Extract the [x, y] coordinate from the center of the cell holding the provided text.  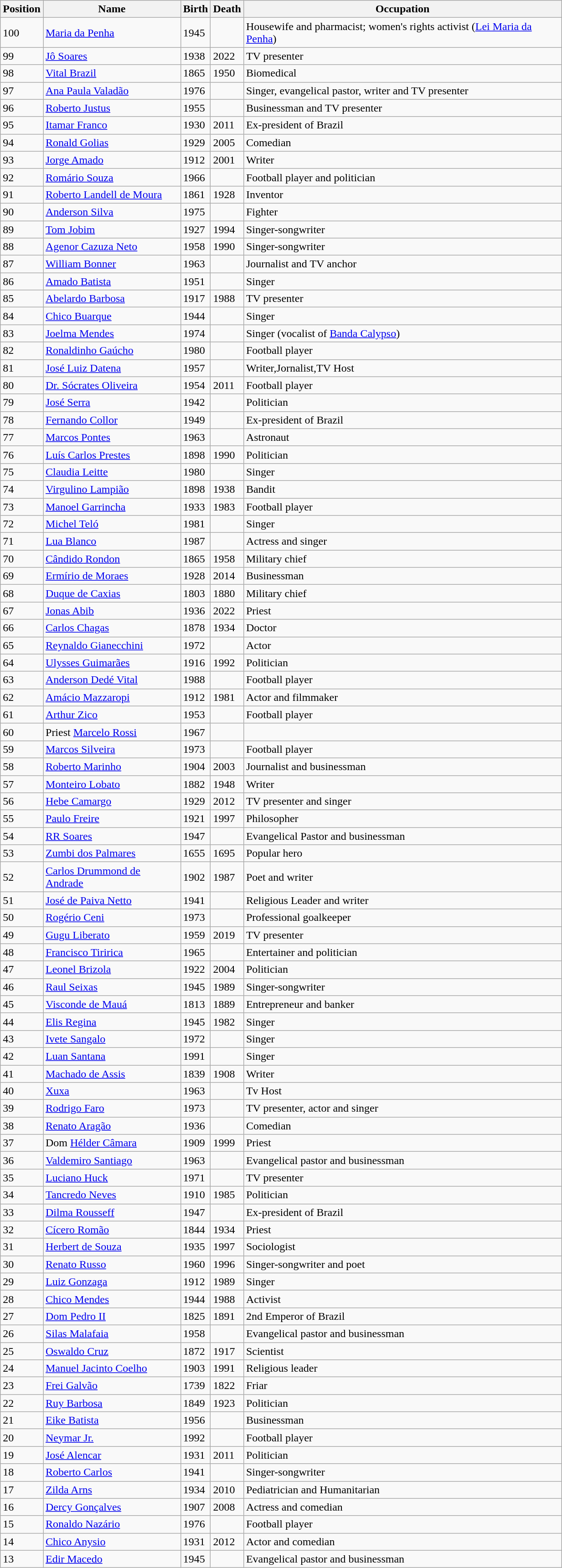
80 [22, 385]
77 [22, 437]
15 [22, 1524]
Eike Batista [112, 1420]
1950 [227, 73]
Leonel Brizola [112, 970]
1965 [196, 952]
Journalist and businessman [402, 766]
Anderson Dedé Vital [112, 680]
68 [22, 593]
25 [22, 1351]
Dom Pedro II [112, 1316]
98 [22, 73]
18 [22, 1472]
Carlos Drummond de Andrade [112, 877]
1933 [196, 507]
37 [22, 1143]
31 [22, 1247]
Luiz Gonzaga [112, 1282]
Vital Brazil [112, 73]
Claudia Leitte [112, 472]
91 [22, 194]
Virgulino Lampião [112, 489]
1974 [196, 333]
RR Soares [112, 836]
Luís Carlos Prestes [112, 455]
William Bonner [112, 264]
1975 [196, 212]
29 [22, 1282]
Ana Paula Valadão [112, 91]
95 [22, 125]
97 [22, 91]
30 [22, 1264]
1954 [196, 385]
1878 [196, 628]
Agenor Cazuza Neto [112, 247]
Occupation [402, 9]
Manoel Garrincha [112, 507]
1803 [196, 593]
Marcos Pontes [112, 437]
2nd Emperor of Brazil [402, 1316]
Ronaldo Nazário [112, 1524]
64 [22, 663]
TV presenter and singer [402, 802]
22 [22, 1403]
Religious leader [402, 1369]
Entrepreneur and banker [402, 1004]
Actress and singer [402, 541]
Poet and writer [402, 877]
1739 [196, 1386]
Actor [402, 645]
Renato Aragão [112, 1126]
Raul Seixas [112, 987]
1916 [196, 663]
19 [22, 1455]
Elis Regina [112, 1021]
Football player and politician [402, 177]
Herbert de Souza [112, 1247]
1904 [196, 766]
Duque de Caxias [112, 593]
1955 [196, 108]
55 [22, 819]
Roberto Landell de Moura [112, 194]
Cícero Romão [112, 1230]
Jô Soares [112, 56]
Astronaut [402, 437]
94 [22, 143]
Tom Jobim [112, 229]
88 [22, 247]
Ruy Barbosa [112, 1403]
José Serra [112, 403]
65 [22, 645]
1839 [196, 1073]
TV presenter, actor and singer [402, 1108]
45 [22, 1004]
38 [22, 1126]
Luciano Huck [112, 1178]
73 [22, 507]
1909 [196, 1143]
Francisco Tiririca [112, 952]
69 [22, 576]
1849 [196, 1403]
82 [22, 351]
1948 [227, 784]
Xuxa [112, 1091]
Actor and comedian [402, 1542]
1861 [196, 194]
1953 [196, 715]
2003 [227, 766]
Paulo Freire [112, 819]
54 [22, 836]
Evangelical Pastor and businessman [402, 836]
Chico Mendes [112, 1299]
47 [22, 970]
1982 [227, 1021]
1908 [227, 1073]
Scientist [402, 1351]
Fernando Collor [112, 420]
1891 [227, 1316]
43 [22, 1039]
1935 [196, 1247]
2014 [227, 576]
63 [22, 680]
16 [22, 1507]
Priest Marcelo Rossi [112, 732]
34 [22, 1195]
1822 [227, 1386]
99 [22, 56]
71 [22, 541]
35 [22, 1178]
14 [22, 1542]
Ivete Sangalo [112, 1039]
1923 [227, 1403]
92 [22, 177]
José Alencar [112, 1455]
1872 [196, 1351]
1813 [196, 1004]
Singer (vocalist of Banda Calypso) [402, 333]
Machado de Assis [112, 1073]
23 [22, 1386]
78 [22, 420]
70 [22, 559]
93 [22, 160]
Journalist and TV anchor [402, 264]
Maria da Penha [112, 33]
100 [22, 33]
Philosopher [402, 819]
62 [22, 697]
26 [22, 1333]
Inventor [402, 194]
76 [22, 455]
39 [22, 1108]
Ulysses Guimarães [112, 663]
2001 [227, 160]
José de Paiva Netto [112, 900]
Abelardo Barbosa [112, 299]
1910 [196, 1195]
74 [22, 489]
Carlos Chagas [112, 628]
Friar [402, 1386]
1927 [196, 229]
46 [22, 987]
79 [22, 403]
41 [22, 1073]
Zilda Arns [112, 1490]
1880 [227, 593]
Bandit [402, 489]
Reynaldo Gianecchini [112, 645]
Rogério Ceni [112, 918]
Death [227, 9]
84 [22, 316]
1960 [196, 1264]
Birth [196, 9]
Dr. Sócrates Oliveira [112, 385]
Romário Souza [112, 177]
58 [22, 766]
17 [22, 1490]
2004 [227, 970]
1882 [196, 784]
1957 [196, 368]
Activist [402, 1299]
Rodrigo Faro [112, 1108]
1985 [227, 1195]
87 [22, 264]
Neymar Jr. [112, 1438]
Hebe Camargo [112, 802]
Ermírio de Moraes [112, 576]
1695 [227, 853]
Popular hero [402, 853]
20 [22, 1438]
Dom Hélder Câmara [112, 1143]
José Luiz Datena [112, 368]
Luan Santana [112, 1056]
Zumbi dos Palmares [112, 853]
1922 [196, 970]
72 [22, 524]
36 [22, 1160]
Marcos Silveira [112, 749]
Roberto Marinho [112, 766]
Manuel Jacinto Coelho [112, 1369]
Valdemiro Santiago [112, 1160]
1942 [196, 403]
75 [22, 472]
85 [22, 299]
Silas Malafaia [112, 1333]
Roberto Justus [112, 108]
1825 [196, 1316]
52 [22, 877]
89 [22, 229]
Actress and comedian [402, 1507]
1971 [196, 1178]
Position [22, 9]
Religious Leader and writer [402, 900]
1967 [196, 732]
56 [22, 802]
Amácio Mazzaropi [112, 697]
1951 [196, 281]
Gugu Liberato [112, 935]
Tv Host [402, 1091]
1907 [196, 1507]
Joelma Mendes [112, 333]
Housewife and pharmacist; women's rights activist (Lei Maria da Penha) [402, 33]
Renato Russo [112, 1264]
50 [22, 918]
Visconde de Mauá [112, 1004]
48 [22, 952]
Michel Teló [112, 524]
1999 [227, 1143]
Dilma Rousseff [112, 1212]
96 [22, 108]
Chico Buarque [112, 316]
2019 [227, 935]
33 [22, 1212]
51 [22, 900]
57 [22, 784]
Lua Blanco [112, 541]
Sociologist [402, 1247]
61 [22, 715]
Edir Macedo [112, 1559]
Dercy Gonçalves [112, 1507]
66 [22, 628]
1921 [196, 819]
Professional goalkeeper [402, 918]
1903 [196, 1369]
90 [22, 212]
83 [22, 333]
67 [22, 611]
1996 [227, 1264]
49 [22, 935]
Entertainer and politician [402, 952]
1983 [227, 507]
28 [22, 1299]
2005 [227, 143]
Roberto Carlos [112, 1472]
Biomedical [402, 73]
1655 [196, 853]
21 [22, 1420]
40 [22, 1091]
1949 [196, 420]
Tancredo Neves [112, 1195]
1844 [196, 1230]
Frei Galvão [112, 1386]
1959 [196, 935]
Jonas Abib [112, 611]
Arthur Zico [112, 715]
24 [22, 1369]
Itamar Franco [112, 125]
1930 [196, 125]
Anderson Silva [112, 212]
1994 [227, 229]
Pediatrician and Humanitarian [402, 1490]
Singer, evangelical pastor, writer and TV presenter [402, 91]
1889 [227, 1004]
Businessman and TV presenter [402, 108]
2010 [227, 1490]
27 [22, 1316]
Jorge Amado [112, 160]
Cândido Rondon [112, 559]
Chico Anysio [112, 1542]
42 [22, 1056]
59 [22, 749]
Oswaldo Cruz [112, 1351]
Monteiro Lobato [112, 784]
Singer-songwriter and poet [402, 1264]
1966 [196, 177]
1956 [196, 1420]
Ronaldinho Gaúcho [112, 351]
Doctor [402, 628]
60 [22, 732]
Writer,Jornalist,TV Host [402, 368]
86 [22, 281]
53 [22, 853]
81 [22, 368]
Name [112, 9]
32 [22, 1230]
Fighter [402, 212]
Ronald Golias [112, 143]
1902 [196, 877]
44 [22, 1021]
Actor and filmmaker [402, 697]
Amado Batista [112, 281]
13 [22, 1559]
2008 [227, 1507]
